Detect which cell encompasses the target text, then output its (X, Y) center coordinate. 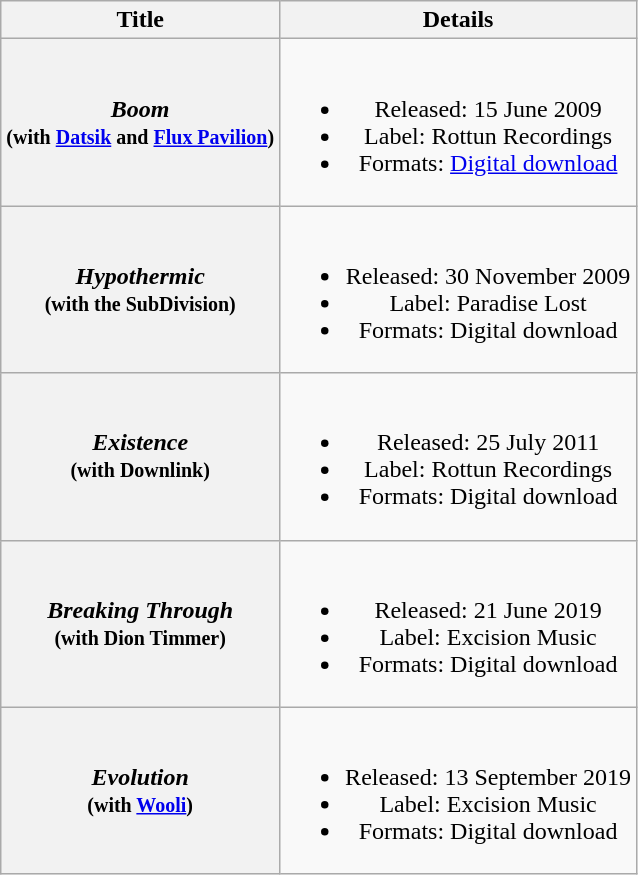
Evolution (with Wooli) (140, 790)
Released: 30 November 2009Label: Paradise LostFormats: Digital download (458, 290)
Released: 15 June 2009Label: Rottun RecordingsFormats: Digital download (458, 122)
Released: 13 September 2019Label: Excision MusicFormats: Digital download (458, 790)
Title (140, 20)
Released: 21 June 2019Label: Excision MusicFormats: Digital download (458, 624)
Breaking Through (with Dion Timmer) (140, 624)
Details (458, 20)
Boom(with Datsik and Flux Pavilion) (140, 122)
Released: 25 July 2011Label: Rottun RecordingsFormats: Digital download (458, 456)
Existence(with Downlink) (140, 456)
Hypothermic(with the SubDivision) (140, 290)
